Output the (X, Y) coordinate of the center of the cell containing the given text.  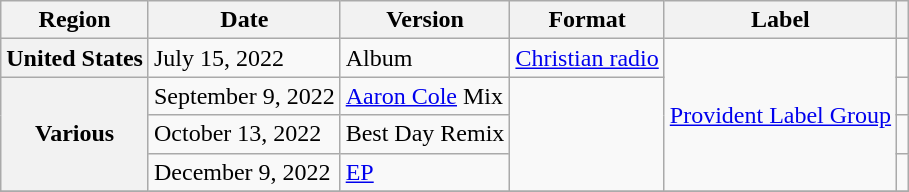
July 15, 2022 (244, 58)
Best Day Remix (425, 134)
Aaron Cole Mix (425, 96)
Various (75, 134)
Version (425, 20)
October 13, 2022 (244, 134)
Region (75, 20)
Provident Label Group (780, 115)
Format (587, 20)
Christian radio (587, 58)
Album (425, 58)
Date (244, 20)
EP (425, 172)
December 9, 2022 (244, 172)
United States (75, 58)
September 9, 2022 (244, 96)
Label (780, 20)
